Identify which cell holds the provided text, then report its [X, Y] central coordinate. 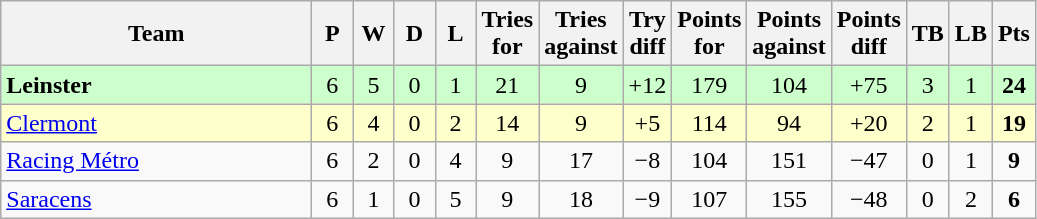
+5 [648, 123]
Points against [789, 34]
−9 [648, 199]
114 [710, 123]
17 [581, 161]
14 [508, 123]
Team [156, 34]
151 [789, 161]
LB [970, 34]
18 [581, 199]
Tries against [581, 34]
Try diff [648, 34]
Tries for [508, 34]
−8 [648, 161]
−47 [868, 161]
+75 [868, 85]
19 [1014, 123]
L [456, 34]
Points for [710, 34]
+20 [868, 123]
P [332, 34]
Clermont [156, 123]
Points diff [868, 34]
Leinster [156, 85]
94 [789, 123]
Pts [1014, 34]
−48 [868, 199]
179 [710, 85]
Saracens [156, 199]
D [414, 34]
21 [508, 85]
+12 [648, 85]
24 [1014, 85]
3 [928, 85]
W [374, 34]
TB [928, 34]
155 [789, 199]
107 [710, 199]
Racing Métro [156, 161]
